Scan for the cell matching the given text and deliver its [X, Y] coordinate at center. 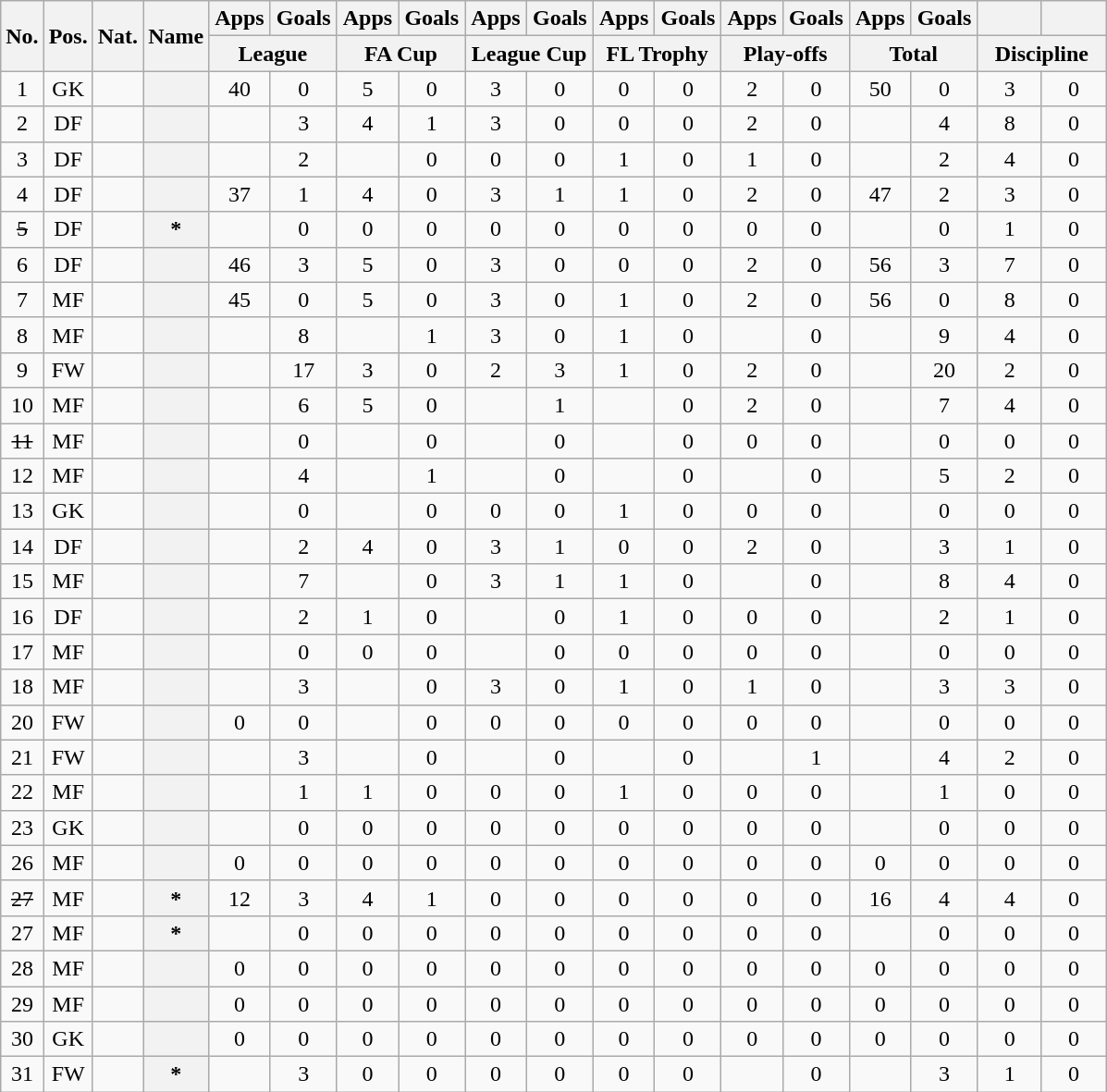
22 [22, 792]
31 [22, 1074]
FL Trophy [657, 54]
League Cup [529, 54]
26 [22, 863]
46 [240, 264]
15 [22, 582]
50 [880, 89]
40 [240, 89]
18 [22, 687]
Play-offs [786, 54]
45 [240, 300]
Nat. [117, 36]
Total [914, 54]
Discipline [1041, 54]
League [274, 54]
47 [880, 194]
37 [240, 194]
11 [22, 441]
23 [22, 828]
29 [22, 1003]
21 [22, 757]
No. [22, 36]
13 [22, 511]
10 [22, 405]
FA Cup [401, 54]
14 [22, 546]
Name [176, 36]
28 [22, 968]
30 [22, 1039]
Pos. [68, 36]
